Locate the cell with the specified text and output its [x, y] center coordinate. 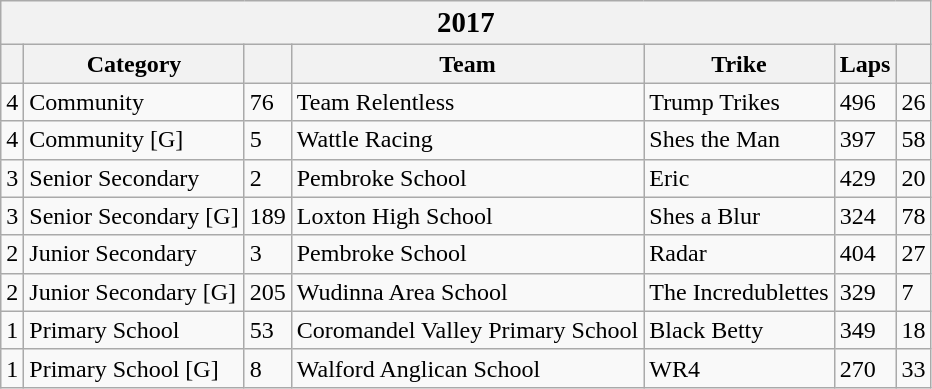
205 [268, 292]
5 [268, 140]
Junior Secondary [134, 254]
Primary School [G] [134, 368]
496 [865, 102]
WR4 [739, 368]
Coromandel Valley Primary School [468, 330]
Junior Secondary [G] [134, 292]
Shes the Man [739, 140]
Community [G] [134, 140]
329 [865, 292]
7 [914, 292]
429 [865, 178]
324 [865, 216]
Team [468, 64]
76 [268, 102]
Wudinna Area School [468, 292]
270 [865, 368]
Eric [739, 178]
Senior Secondary [G] [134, 216]
Senior Secondary [134, 178]
Shes a Blur [739, 216]
404 [865, 254]
26 [914, 102]
Radar [739, 254]
Primary School [134, 330]
The Incredublettes [739, 292]
Black Betty [739, 330]
Team Relentless [468, 102]
53 [268, 330]
Trump Trikes [739, 102]
Walford Anglican School [468, 368]
2017 [466, 23]
8 [268, 368]
78 [914, 216]
Community [134, 102]
189 [268, 216]
27 [914, 254]
58 [914, 140]
Trike [739, 64]
Wattle Racing [468, 140]
Loxton High School [468, 216]
Category [134, 64]
397 [865, 140]
18 [914, 330]
20 [914, 178]
349 [865, 330]
Laps [865, 64]
33 [914, 368]
